From the cell containing the given text, extract its center point as [X, Y] coordinate. 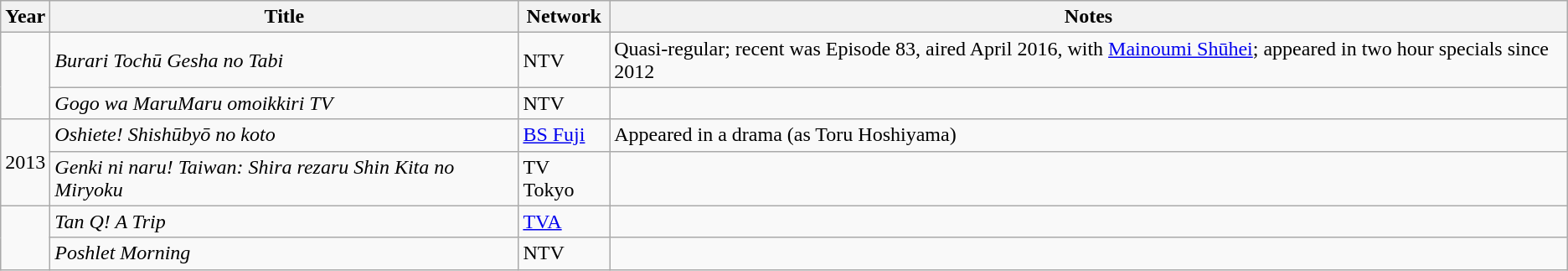
TV Tokyo [565, 178]
Appeared in a drama (as Toru Hoshiyama) [1089, 135]
TVA [565, 221]
Genki ni naru! Taiwan: Shira rezaru Shin Kita no Miryoku [285, 178]
Year [25, 17]
Poshlet Morning [285, 253]
Gogo wa MaruMaru omoikkiri TV [285, 103]
Tan Q! A Trip [285, 221]
Title [285, 17]
Burari Tochū Gesha no Tabi [285, 60]
Notes [1089, 17]
Network [565, 17]
Quasi-regular; recent was Episode 83, aired April 2016, with Mainoumi Shūhei; appeared in two hour specials since 2012 [1089, 60]
Oshiete! Shishūbyō no koto [285, 135]
2013 [25, 163]
BS Fuji [565, 135]
